Pinpoint the cell where the given text exists, returning its [x, y] midpoint coordinate. 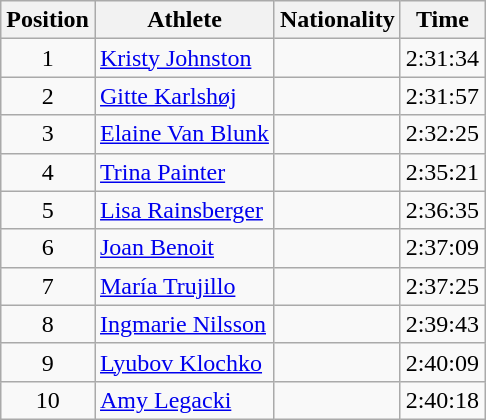
2:40:09 [442, 362]
4 [48, 172]
Time [442, 20]
Lyubov Klochko [184, 362]
Lisa Rainsberger [184, 210]
Nationality [337, 20]
Elaine Van Blunk [184, 134]
2:31:57 [442, 96]
Gitte Karlshøj [184, 96]
2:39:43 [442, 324]
3 [48, 134]
María Trujillo [184, 286]
2:37:09 [442, 248]
9 [48, 362]
8 [48, 324]
2:31:34 [442, 58]
Trina Painter [184, 172]
5 [48, 210]
Ingmarie Nilsson [184, 324]
2:32:25 [442, 134]
Position [48, 20]
2 [48, 96]
2:37:25 [442, 286]
Amy Legacki [184, 400]
6 [48, 248]
2:35:21 [442, 172]
Joan Benoit [184, 248]
10 [48, 400]
2:40:18 [442, 400]
2:36:35 [442, 210]
Athlete [184, 20]
1 [48, 58]
7 [48, 286]
Kristy Johnston [184, 58]
